Capture the cell that displays the provided text and extract its [x, y] central coordinate. 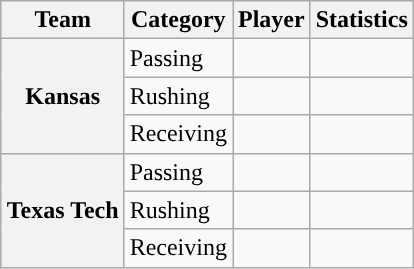
Team [62, 20]
Texas Tech [62, 210]
Statistics [362, 20]
Player [271, 20]
Category [178, 20]
Kansas [62, 96]
